Identify which cell holds the provided text, then report its (x, y) central coordinate. 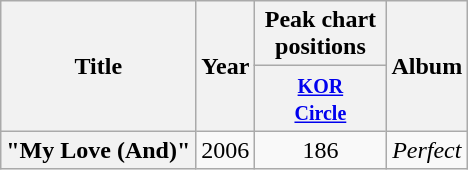
Peak chart positions (320, 34)
"My Love (And)" (98, 150)
Perfect (427, 150)
Title (98, 66)
186 (320, 150)
KORCircle (320, 98)
Album (427, 66)
2006 (226, 150)
Year (226, 66)
